Return the (x, y) coordinate for the center point of the cell that contains the specified text.  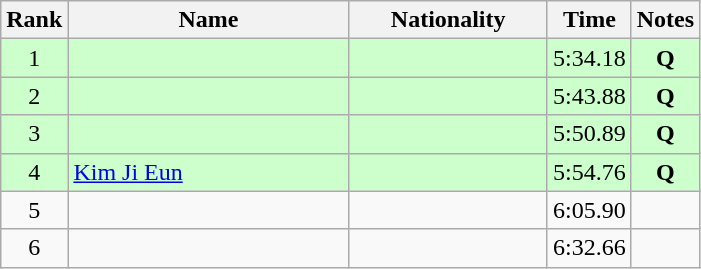
4 (34, 172)
5:34.18 (589, 58)
Time (589, 20)
6 (34, 248)
3 (34, 134)
5:43.88 (589, 96)
6:32.66 (589, 248)
2 (34, 96)
Kim Ji Eun (208, 172)
5:50.89 (589, 134)
Notes (665, 20)
Name (208, 20)
Nationality (448, 20)
1 (34, 58)
Rank (34, 20)
5:54.76 (589, 172)
6:05.90 (589, 210)
5 (34, 210)
